Determine the [X, Y] coordinate at the center of the cell enclosing the given text.  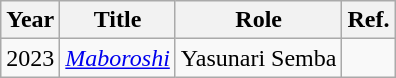
Title [118, 20]
2023 [30, 58]
Maboroshi [118, 58]
Year [30, 20]
Ref. [368, 20]
Role [258, 20]
Yasunari Semba [258, 58]
